Search for the cell housing the specified text and yield its [X, Y] center coordinate. 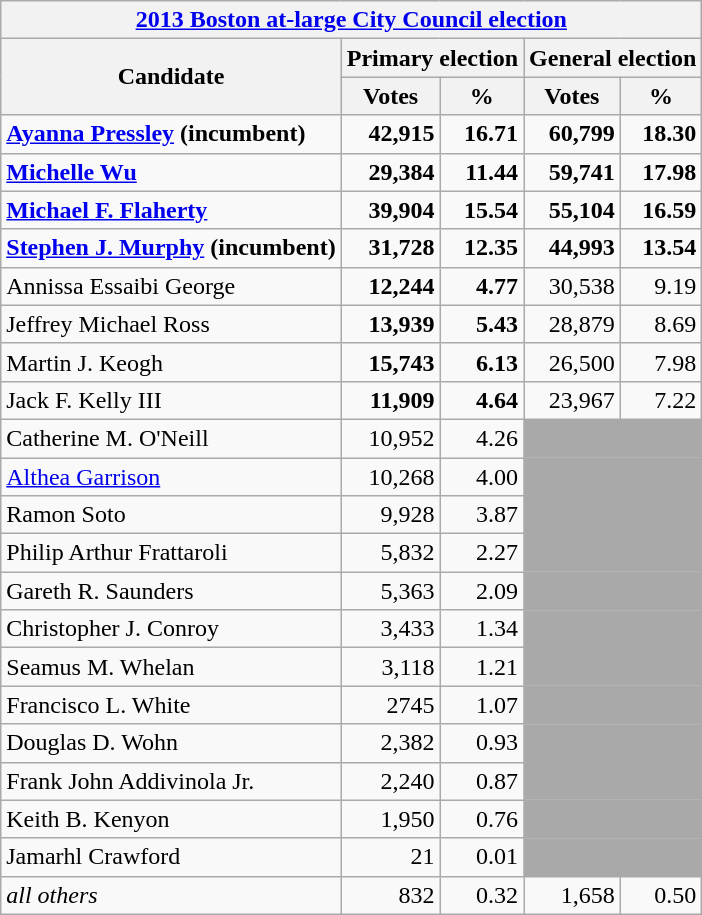
2,382 [390, 743]
0.50 [661, 895]
18.30 [661, 134]
Annissa Essaibi George [171, 286]
Ramon Soto [171, 515]
31,728 [390, 248]
1.21 [482, 667]
59,741 [572, 172]
Jamarhl Crawford [171, 857]
Douglas D. Wohn [171, 743]
1,658 [572, 895]
11,909 [390, 400]
30,538 [572, 286]
2013 Boston at-large City Council election [352, 20]
Francisco L. White [171, 705]
28,879 [572, 324]
3,118 [390, 667]
55,104 [572, 210]
0.32 [482, 895]
15.54 [482, 210]
Michelle Wu [171, 172]
39,904 [390, 210]
12,244 [390, 286]
1,950 [390, 819]
11.44 [482, 172]
7.22 [661, 400]
Christopher J. Conroy [171, 629]
4.77 [482, 286]
Jack F. Kelly III [171, 400]
15,743 [390, 362]
4.00 [482, 477]
Candidate [171, 77]
Michael F. Flaherty [171, 210]
Primary election [432, 58]
all others [171, 895]
2.27 [482, 553]
5,363 [390, 591]
Seamus M. Whelan [171, 667]
2.09 [482, 591]
10,268 [390, 477]
16.71 [482, 134]
2745 [390, 705]
8.69 [661, 324]
1.07 [482, 705]
4.64 [482, 400]
12.35 [482, 248]
4.26 [482, 438]
0.01 [482, 857]
29,384 [390, 172]
832 [390, 895]
42,915 [390, 134]
3,433 [390, 629]
Ayanna Pressley (incumbent) [171, 134]
Jeffrey Michael Ross [171, 324]
General election [613, 58]
0.76 [482, 819]
Stephen J. Murphy (incumbent) [171, 248]
44,993 [572, 248]
21 [390, 857]
Martin J. Keogh [171, 362]
Althea Garrison [171, 477]
5,832 [390, 553]
0.93 [482, 743]
9.19 [661, 286]
26,500 [572, 362]
0.87 [482, 781]
Gareth R. Saunders [171, 591]
10,952 [390, 438]
5.43 [482, 324]
16.59 [661, 210]
3.87 [482, 515]
13.54 [661, 248]
1.34 [482, 629]
Philip Arthur Frattaroli [171, 553]
6.13 [482, 362]
2,240 [390, 781]
17.98 [661, 172]
7.98 [661, 362]
13,939 [390, 324]
Frank John Addivinola Jr. [171, 781]
Keith B. Kenyon [171, 819]
60,799 [572, 134]
23,967 [572, 400]
9,928 [390, 515]
Catherine M. O'Neill [171, 438]
